Capture the cell that displays the provided text and extract its (X, Y) central coordinate. 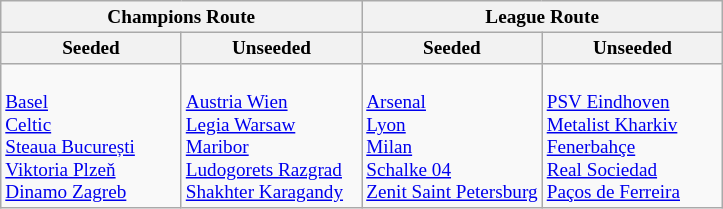
Champions Route (182, 17)
PSV Eindhoven Metalist Kharkiv Fenerbahçe Real Sociedad Paços de Ferreira (632, 136)
Austria Wien Legia Warsaw Maribor Ludogorets Razgrad Shakhter Karagandy (271, 136)
League Route (542, 17)
Arsenal Lyon Milan Schalke 04 Zenit Saint Petersburg (452, 136)
Basel Celtic Steaua București Viktoria Plzeň Dinamo Zagreb (91, 136)
